Search for the cell housing the specified text and yield its (X, Y) center coordinate. 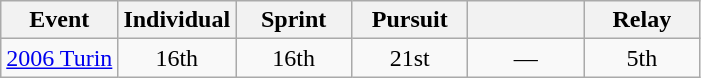
Sprint (294, 20)
Event (60, 20)
2006 Turin (60, 58)
— (526, 58)
Pursuit (410, 20)
5th (642, 58)
Relay (642, 20)
Individual (177, 20)
21st (410, 58)
